Determine the (x, y) coordinate at the center of the cell enclosing the given text.  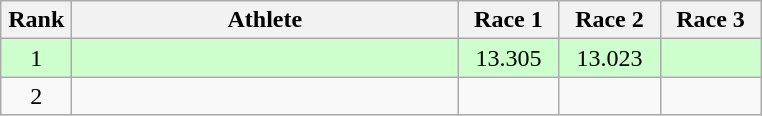
1 (36, 58)
Race 2 (610, 20)
Race 1 (508, 20)
13.305 (508, 58)
2 (36, 96)
Athlete (265, 20)
13.023 (610, 58)
Rank (36, 20)
Race 3 (710, 20)
